Pinpoint the cell where the given text exists, returning its [X, Y] midpoint coordinate. 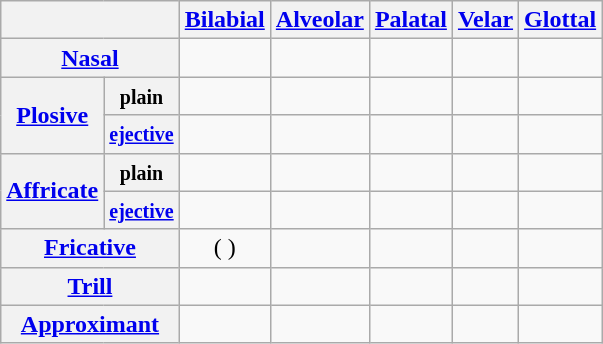
Affricate [52, 191]
Palatal [410, 20]
Alveolar [320, 20]
( ) [224, 248]
Bilabial [224, 20]
Fricative [90, 248]
Glottal [560, 20]
Approximant [90, 324]
Plosive [52, 115]
Trill [90, 286]
Velar [485, 20]
Nasal [90, 58]
